From the cell containing the given text, extract its center point as [x, y] coordinate. 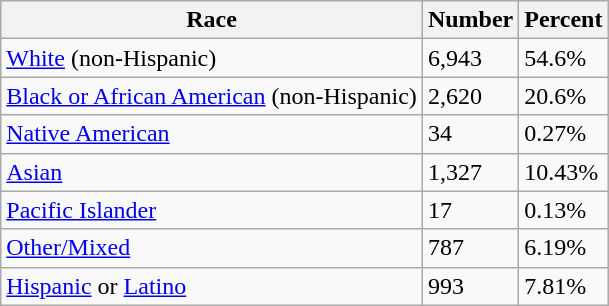
0.13% [564, 210]
Pacific Islander [212, 210]
Number [470, 20]
7.81% [564, 286]
993 [470, 286]
17 [470, 210]
Percent [564, 20]
Other/Mixed [212, 248]
20.6% [564, 96]
34 [470, 134]
Race [212, 20]
White (non-Hispanic) [212, 58]
10.43% [564, 172]
54.6% [564, 58]
Black or African American (non-Hispanic) [212, 96]
787 [470, 248]
0.27% [564, 134]
2,620 [470, 96]
Native American [212, 134]
6.19% [564, 248]
6,943 [470, 58]
1,327 [470, 172]
Hispanic or Latino [212, 286]
Asian [212, 172]
